Return (X, Y) of the center of cell containing provided text 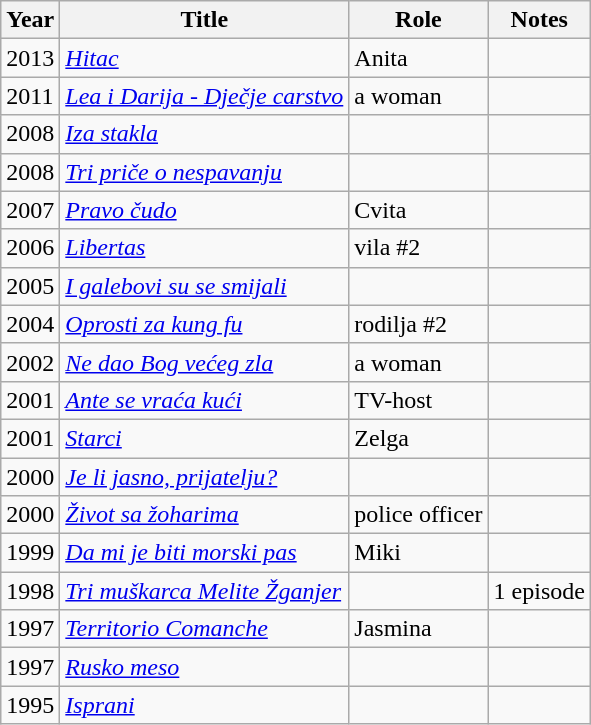
1998 (30, 591)
Lea i Darija - Dječje carstvo (204, 96)
2002 (30, 362)
police officer (418, 515)
Jasmina (418, 629)
Miki (418, 553)
Libertas (204, 248)
Da mi je biti morski pas (204, 553)
1999 (30, 553)
Ne dao Bog većeg zla (204, 362)
2005 (30, 286)
Zelga (418, 438)
1 episode (539, 591)
Hitac (204, 58)
Život sa žoharima (204, 515)
2006 (30, 248)
Tri muškarca Melite Žganjer (204, 591)
Anita (418, 58)
vila #2 (418, 248)
Title (204, 20)
Year (30, 20)
I galebovi su se smijali (204, 286)
Oprosti za kung fu (204, 324)
2013 (30, 58)
Rusko meso (204, 667)
TV-host (418, 400)
Notes (539, 20)
Je li jasno, prijatelju? (204, 477)
2004 (30, 324)
2007 (30, 210)
Pravo čudo (204, 210)
Tri priče o nespavanju (204, 172)
Territorio Comanche (204, 629)
Role (418, 20)
Iza stakla (204, 134)
2011 (30, 96)
1995 (30, 705)
Cvita (418, 210)
Ante se vraća kući (204, 400)
rodilja #2 (418, 324)
Isprani (204, 705)
Starci (204, 438)
